Detect which cell encompasses the target text, then output its [X, Y] center coordinate. 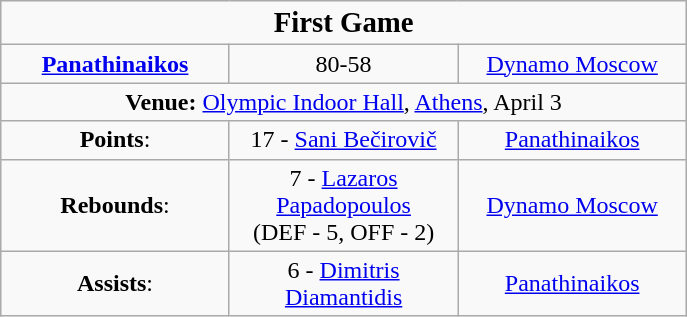
17 - Sani Bečirovič [344, 140]
Rebounds: [116, 205]
6 - Dimitris Diamantidis [344, 284]
Points: [116, 140]
Venue: Olympic Indoor Hall, Athens, April 3 [344, 102]
80-58 [344, 64]
7 - Lazaros Papadopoulos (DEF - 5, OFF - 2) [344, 205]
Assists: [116, 284]
First Game [344, 23]
